Locate the cell with the specified text and output its (X, Y) center coordinate. 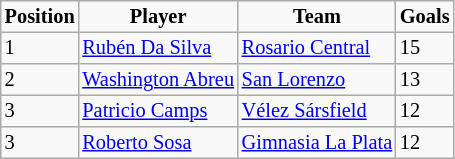
Washington Abreu (158, 80)
Player (158, 17)
Rubén Da Silva (158, 48)
Position (40, 17)
Team (317, 17)
Rosario Central (317, 48)
Gimnasia La Plata (317, 143)
Patricio Camps (158, 111)
13 (424, 80)
2 (40, 80)
1 (40, 48)
Vélez Sársfield (317, 111)
Goals (424, 17)
15 (424, 48)
San Lorenzo (317, 80)
Roberto Sosa (158, 143)
